For the text-containing cell, return its midpoint in [x, y] coordinate format. 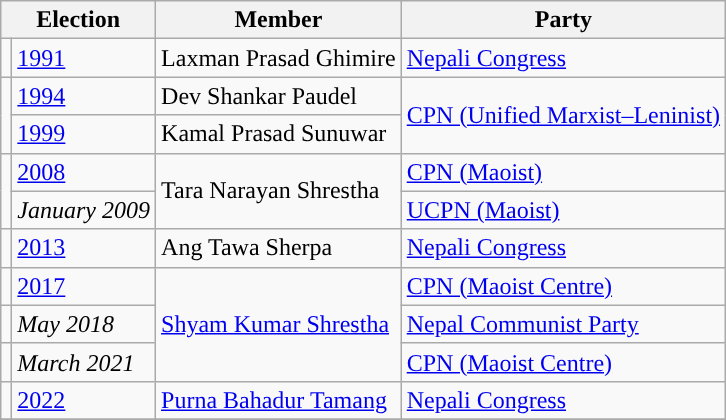
Party [563, 20]
May 2018 [84, 324]
1999 [84, 134]
Shyam Kumar Shrestha [279, 324]
Laxman Prasad Ghimire [279, 58]
March 2021 [84, 362]
Dev Shankar Paudel [279, 96]
Tara Narayan Shrestha [279, 191]
Purna Bahadur Tamang [279, 400]
2013 [84, 248]
Member [279, 20]
Election [78, 20]
2017 [84, 286]
Ang Tawa Sherpa [279, 248]
1991 [84, 58]
1994 [84, 96]
Kamal Prasad Sunuwar [279, 134]
UCPN (Maoist) [563, 210]
Nepal Communist Party [563, 324]
CPN (Maoist) [563, 172]
2022 [84, 400]
January 2009 [84, 210]
2008 [84, 172]
CPN (Unified Marxist–Leninist) [563, 115]
